Identify which cell holds the provided text, then report its (x, y) central coordinate. 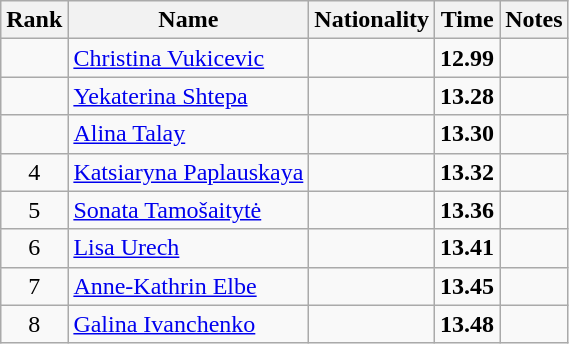
7 (34, 286)
13.41 (468, 248)
Nationality (372, 20)
Notes (534, 20)
13.45 (468, 286)
Katsiaryna Paplauskaya (188, 172)
Lisa Urech (188, 248)
13.30 (468, 134)
Time (468, 20)
Alina Talay (188, 134)
6 (34, 248)
13.32 (468, 172)
Anne-Kathrin Elbe (188, 286)
Rank (34, 20)
13.36 (468, 210)
12.99 (468, 58)
Galina Ivanchenko (188, 324)
Yekaterina Shtepa (188, 96)
13.28 (468, 96)
5 (34, 210)
Sonata Tamošaitytė (188, 210)
4 (34, 172)
Christina Vukicevic (188, 58)
8 (34, 324)
13.48 (468, 324)
Name (188, 20)
